Search for the cell housing the specified text and yield its [x, y] center coordinate. 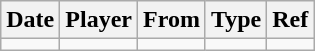
Ref [290, 20]
From [171, 20]
Player [99, 20]
Type [236, 20]
Date [30, 20]
